From the cell containing the given text, extract its center point as (x, y) coordinate. 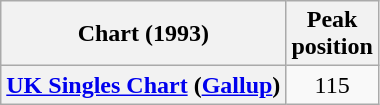
115 (332, 85)
UK Singles Chart (Gallup) (144, 85)
Peakposition (332, 34)
Chart (1993) (144, 34)
